For the text-containing cell, return its midpoint in (X, Y) coordinate format. 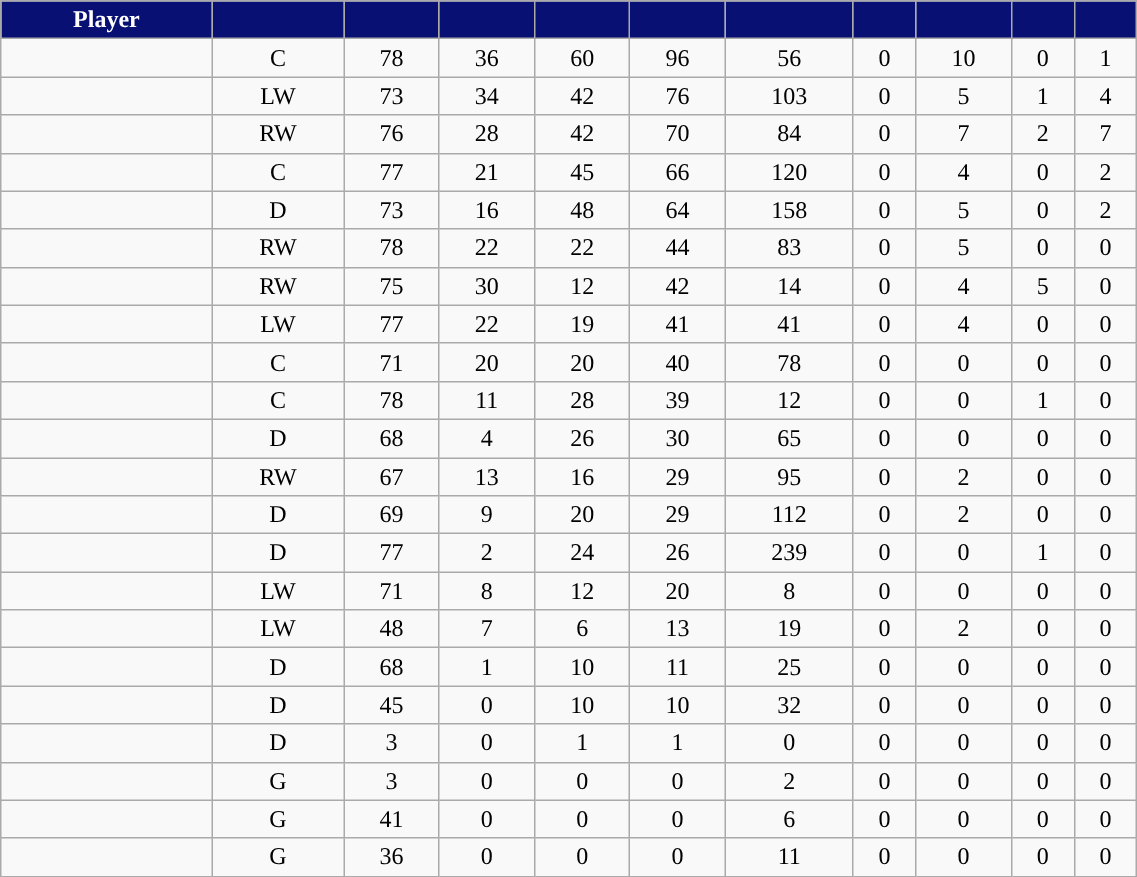
112 (789, 515)
24 (582, 553)
56 (789, 58)
60 (582, 58)
Player (106, 20)
66 (678, 172)
64 (678, 210)
70 (678, 134)
44 (678, 248)
239 (789, 553)
103 (789, 96)
84 (789, 134)
32 (789, 705)
75 (392, 286)
34 (486, 96)
83 (789, 248)
96 (678, 58)
67 (392, 477)
65 (789, 438)
40 (678, 362)
69 (392, 515)
120 (789, 172)
14 (789, 286)
39 (678, 400)
9 (486, 515)
158 (789, 210)
25 (789, 667)
21 (486, 172)
95 (789, 477)
